Output the [x, y] coordinate of the center of the cell containing the given text.  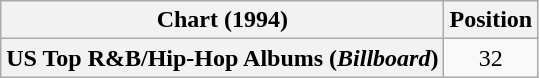
US Top R&B/Hip-Hop Albums (Billboard) [222, 58]
Chart (1994) [222, 20]
Position [491, 20]
32 [491, 58]
